Capture the cell that displays the provided text and extract its (X, Y) central coordinate. 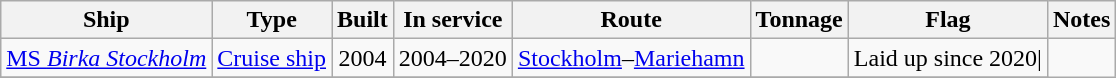
MS Birka Stockholm (106, 58)
Flag (948, 20)
2004–2020 (452, 58)
Ship (106, 20)
Built (363, 20)
Tonnage (799, 20)
Stockholm–Mariehamn (631, 58)
Route (631, 20)
Type (272, 20)
In service (452, 20)
Notes (1081, 20)
2004 (363, 58)
Cruise ship (272, 58)
Laid up since 2020| (948, 58)
